Pinpoint the cell where the given text exists, returning its (X, Y) midpoint coordinate. 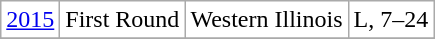
First Round (122, 20)
L, 7–24 (391, 20)
Western Illinois (266, 20)
2015 (30, 20)
